Capture the cell that displays the provided text and extract its [x, y] central coordinate. 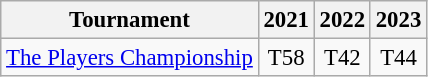
T58 [286, 58]
T42 [342, 58]
2023 [398, 20]
Tournament [130, 20]
2022 [342, 20]
T44 [398, 58]
2021 [286, 20]
The Players Championship [130, 58]
